Scan for the cell matching the given text and deliver its (X, Y) coordinate at center. 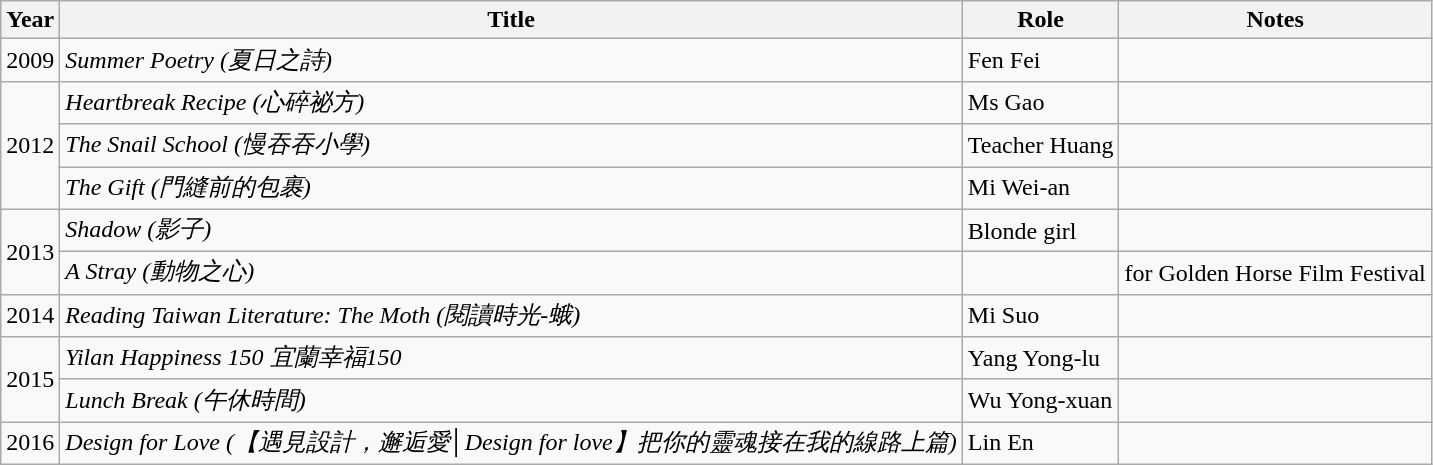
Blonde girl (1040, 230)
Mi Wei-an (1040, 188)
Ms Gao (1040, 102)
Reading Taiwan Literature: The Moth (閱讀時光-蛾) (511, 316)
2013 (30, 252)
Design for Love (【遇見設計，邂逅愛│Design for love】把你的靈魂接在我的線路上篇) (511, 444)
Lunch Break (午休時間) (511, 400)
for Golden Horse Film Festival (1275, 274)
Role (1040, 20)
Yilan Happiness 150 宜蘭幸福150 (511, 358)
2016 (30, 444)
Yang Yong-lu (1040, 358)
Shadow (影子) (511, 230)
The Gift (門縫前的包裹) (511, 188)
2015 (30, 380)
Year (30, 20)
Heartbreak Recipe (心碎祕方) (511, 102)
Mi Suo (1040, 316)
A Stray (動物之心) (511, 274)
2012 (30, 145)
Teacher Huang (1040, 146)
Lin En (1040, 444)
2014 (30, 316)
Fen Fei (1040, 60)
2009 (30, 60)
Notes (1275, 20)
Title (511, 20)
Summer Poetry (夏日之詩) (511, 60)
Wu Yong-xuan (1040, 400)
The Snail School (慢吞吞小學) (511, 146)
